Identify which cell holds the provided text, then report its [x, y] central coordinate. 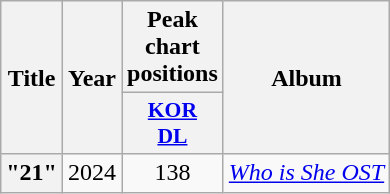
2024 [92, 173]
KORDL [173, 124]
Year [92, 78]
"21" [32, 173]
Album [306, 78]
Who is She OST [306, 173]
Title [32, 78]
Peak chart positions [173, 47]
138 [173, 173]
